Return the (X, Y) coordinate for the center point of the cell that contains the specified text.  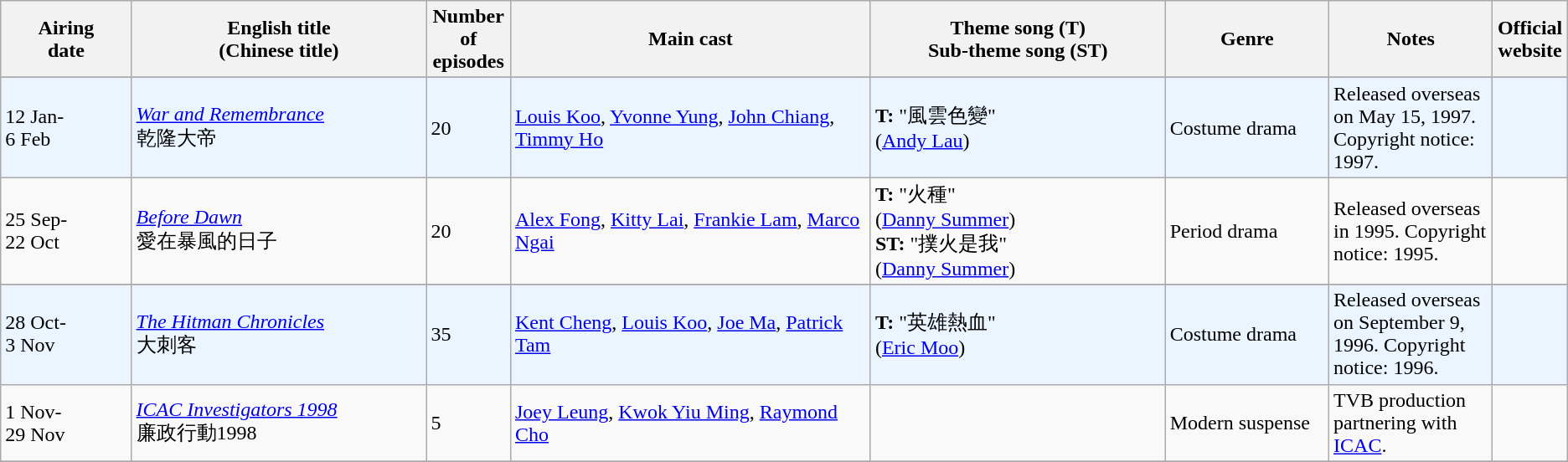
Released overseas in 1995. Copyright notice: 1995. (1411, 231)
Number of episodes (469, 39)
Kent Cheng, Louis Koo, Joe Ma, Patrick Tam (690, 335)
War and Remembrance 乾隆大帝 (279, 127)
Released overseas on September 9, 1996. Copyright notice: 1996. (1411, 335)
T: "風雲色變" (Andy Lau) (1018, 127)
12 Jan- 6 Feb (66, 127)
T: "英雄熱血" (Eric Moo) (1018, 335)
ICAC Investigators 1998 廉政行動1998 (279, 423)
25 Sep- 22 Oct (66, 231)
The Hitman Chronicles 大刺客 (279, 335)
Modern suspense (1246, 423)
Airingdate (66, 39)
5 (469, 423)
1 Nov- 29 Nov (66, 423)
Official website (1529, 39)
Louis Koo, Yvonne Yung, John Chiang, Timmy Ho (690, 127)
Alex Fong, Kitty Lai, Frankie Lam, Marco Ngai (690, 231)
Main cast (690, 39)
English title (Chinese title) (279, 39)
Theme song (T) Sub-theme song (ST) (1018, 39)
Period drama (1246, 231)
Released overseas on May 15, 1997. Copyright notice: 1997. (1411, 127)
TVB production partnering with ICAC. (1411, 423)
T: "火種" (Danny Summer) ST: "撲火是我" (Danny Summer) (1018, 231)
Joey Leung, Kwok Yiu Ming, Raymond Cho (690, 423)
Genre (1246, 39)
Notes (1411, 39)
28 Oct- 3 Nov (66, 335)
Before Dawn 愛在暴風的日子 (279, 231)
35 (469, 335)
